Detect which cell encompasses the target text, then output its [X, Y] center coordinate. 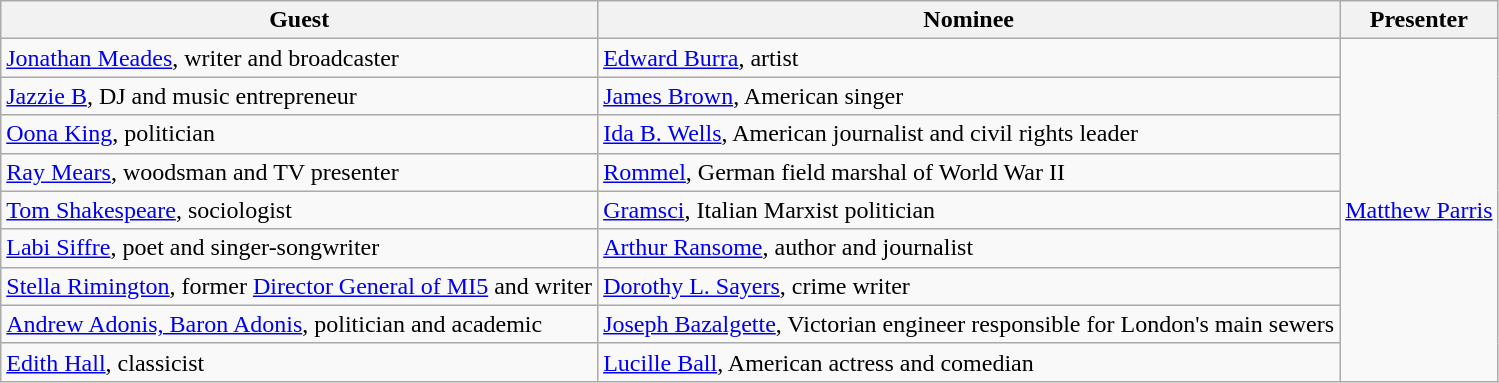
Guest [300, 20]
Tom Shakespeare, sociologist [300, 210]
Edward Burra, artist [969, 58]
Stella Rimington, former Director General of MI5 and writer [300, 286]
Ida B. Wells, American journalist and civil rights leader [969, 134]
Rommel, German field marshal of World War II [969, 172]
Lucille Ball, American actress and comedian [969, 362]
Matthew Parris [1419, 210]
James Brown, American singer [969, 96]
Jazzie B, DJ and music entrepreneur [300, 96]
Ray Mears, woodsman and TV presenter [300, 172]
Dorothy L. Sayers, crime writer [969, 286]
Arthur Ransome, author and journalist [969, 248]
Andrew Adonis, Baron Adonis, politician and academic [300, 324]
Jonathan Meades, writer and broadcaster [300, 58]
Gramsci, Italian Marxist politician [969, 210]
Joseph Bazalgette, Victorian engineer responsible for London's main sewers [969, 324]
Labi Siffre, poet and singer-songwriter [300, 248]
Oona King, politician [300, 134]
Presenter [1419, 20]
Edith Hall, classicist [300, 362]
Nominee [969, 20]
